Extract the [X, Y] coordinate from the center of the cell holding the provided text.  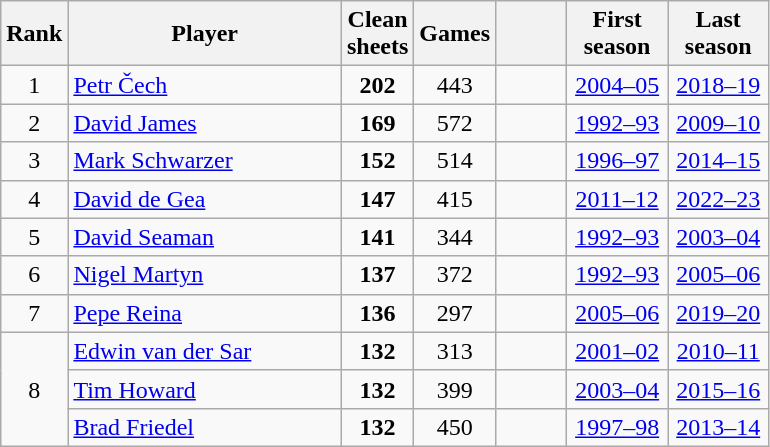
1996–97 [618, 161]
3 [34, 161]
2011–12 [618, 199]
2009–10 [718, 123]
313 [455, 351]
Pepe Reina [205, 313]
2014–15 [718, 161]
Mark Schwarzer [205, 161]
2010–11 [718, 351]
572 [455, 123]
147 [377, 199]
2 [34, 123]
2022–23 [718, 199]
Games [455, 34]
137 [377, 275]
David Seaman [205, 237]
297 [455, 313]
399 [455, 389]
David de Gea [205, 199]
8 [34, 389]
443 [455, 85]
169 [377, 123]
1 [34, 85]
6 [34, 275]
344 [455, 237]
2015–16 [718, 389]
Nigel Martyn [205, 275]
514 [455, 161]
2001–02 [618, 351]
Petr Čech [205, 85]
5 [34, 237]
Brad Friedel [205, 427]
141 [377, 237]
152 [377, 161]
450 [455, 427]
Last season [718, 34]
2013–14 [718, 427]
415 [455, 199]
Edwin van der Sar [205, 351]
Player [205, 34]
7 [34, 313]
2004–05 [618, 85]
136 [377, 313]
202 [377, 85]
First season [618, 34]
Clean sheets [377, 34]
2019–20 [718, 313]
David James [205, 123]
2018–19 [718, 85]
Tim Howard [205, 389]
372 [455, 275]
4 [34, 199]
Rank [34, 34]
1997–98 [618, 427]
